For the text-containing cell, return its midpoint in [X, Y] coordinate format. 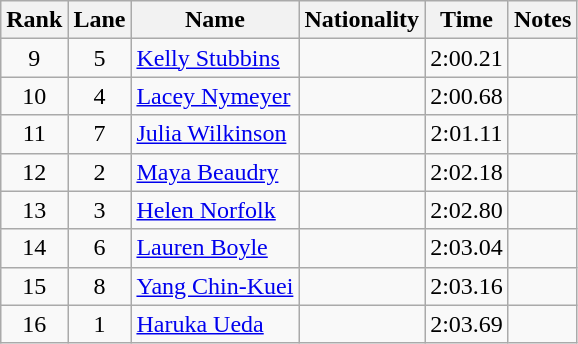
16 [34, 324]
5 [100, 58]
Yang Chin-Kuei [215, 286]
Time [467, 20]
4 [100, 96]
9 [34, 58]
Name [215, 20]
2:02.80 [467, 210]
Kelly Stubbins [215, 58]
Haruka Ueda [215, 324]
Maya Beaudry [215, 172]
8 [100, 286]
12 [34, 172]
2:02.18 [467, 172]
Lane [100, 20]
1 [100, 324]
Lacey Nymeyer [215, 96]
Notes [542, 20]
Lauren Boyle [215, 248]
15 [34, 286]
6 [100, 248]
2:03.69 [467, 324]
11 [34, 134]
2:00.68 [467, 96]
Nationality [362, 20]
Julia Wilkinson [215, 134]
2:01.11 [467, 134]
14 [34, 248]
3 [100, 210]
13 [34, 210]
7 [100, 134]
10 [34, 96]
2 [100, 172]
2:03.16 [467, 286]
Rank [34, 20]
2:03.04 [467, 248]
2:00.21 [467, 58]
Helen Norfolk [215, 210]
